Search for the cell housing the specified text and yield its (x, y) center coordinate. 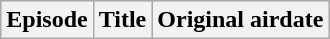
Title (122, 20)
Episode (47, 20)
Original airdate (240, 20)
